Capture the cell that displays the provided text and extract its [x, y] central coordinate. 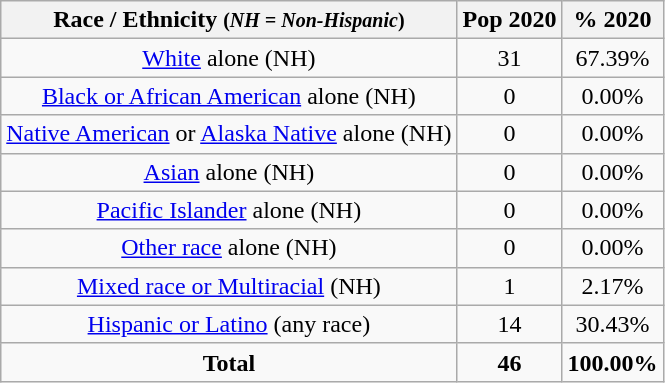
Other race alone (NH) [229, 248]
Hispanic or Latino (any race) [229, 324]
1 [510, 286]
Race / Ethnicity (NH = Non-Hispanic) [229, 20]
% 2020 [612, 20]
Pop 2020 [510, 20]
Mixed race or Multiracial (NH) [229, 286]
46 [510, 362]
31 [510, 58]
Black or African American alone (NH) [229, 96]
Pacific Islander alone (NH) [229, 210]
Total [229, 362]
White alone (NH) [229, 58]
Asian alone (NH) [229, 172]
67.39% [612, 58]
14 [510, 324]
30.43% [612, 324]
2.17% [612, 286]
Native American or Alaska Native alone (NH) [229, 134]
100.00% [612, 362]
